Find where the given text appears and provide that cell's center as [X, Y] coordinate. 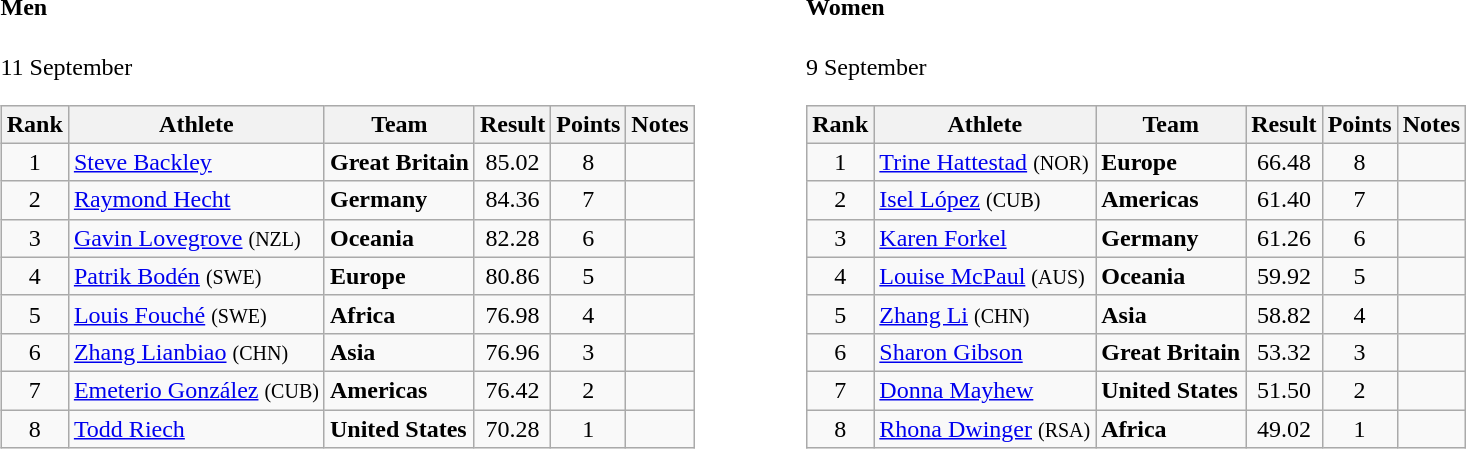
76.42 [512, 390]
51.50 [1284, 390]
58.82 [1284, 314]
61.40 [1284, 200]
Louis Fouché (SWE) [196, 314]
59.92 [1284, 276]
Sharon Gibson [985, 352]
70.28 [512, 429]
Zhang Li (CHN) [985, 314]
Louise McPaul (AUS) [985, 276]
Gavin Lovegrove (NZL) [196, 238]
Trine Hattestad (NOR) [985, 162]
Raymond Hecht [196, 200]
Isel López (CUB) [985, 200]
84.36 [512, 200]
53.32 [1284, 352]
Donna Mayhew [985, 390]
49.02 [1284, 429]
76.96 [512, 352]
Patrik Bodén (SWE) [196, 276]
Zhang Lianbiao (CHN) [196, 352]
76.98 [512, 314]
61.26 [1284, 238]
Karen Forkel [985, 238]
80.86 [512, 276]
85.02 [512, 162]
Emeterio González (CUB) [196, 390]
Rhona Dwinger (RSA) [985, 429]
82.28 [512, 238]
Todd Riech [196, 429]
66.48 [1284, 162]
Steve Backley [196, 162]
